Detect which cell encompasses the target text, then output its [X, Y] center coordinate. 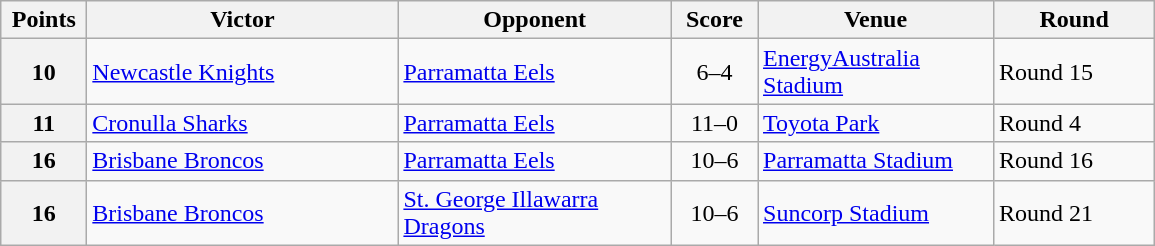
EnergyAustralia Stadium [876, 72]
Victor [242, 20]
Newcastle Knights [242, 72]
Suncorp Stadium [876, 212]
Round [1074, 20]
11 [44, 123]
Parramatta Stadium [876, 161]
Cronulla Sharks [242, 123]
Round 21 [1074, 212]
Score [714, 20]
Points [44, 20]
Venue [876, 20]
Round 16 [1074, 161]
St. George Illawarra Dragons [535, 212]
Toyota Park [876, 123]
Opponent [535, 20]
6–4 [714, 72]
10 [44, 72]
Round 4 [1074, 123]
Round 15 [1074, 72]
11–0 [714, 123]
